Output the [x, y] coordinate of the center of the cell containing the given text.  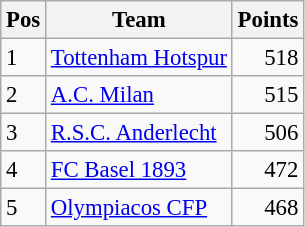
2 [24, 95]
4 [24, 170]
Points [268, 20]
Team [140, 20]
506 [268, 133]
Tottenham Hotspur [140, 58]
Pos [24, 20]
518 [268, 58]
3 [24, 133]
468 [268, 208]
472 [268, 170]
A.C. Milan [140, 95]
1 [24, 58]
515 [268, 95]
FC Basel 1893 [140, 170]
5 [24, 208]
Olympiacos CFP [140, 208]
R.S.C. Anderlecht [140, 133]
